Search for the cell housing the specified text and yield its (x, y) center coordinate. 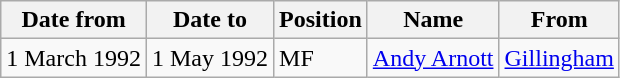
Andy Arnott (433, 58)
Position (321, 20)
Date from (74, 20)
From (559, 20)
1 May 1992 (210, 58)
Name (433, 20)
Gillingham (559, 58)
Date to (210, 20)
1 March 1992 (74, 58)
MF (321, 58)
